Extract the (x, y) coordinate from the center of the cell holding the provided text.  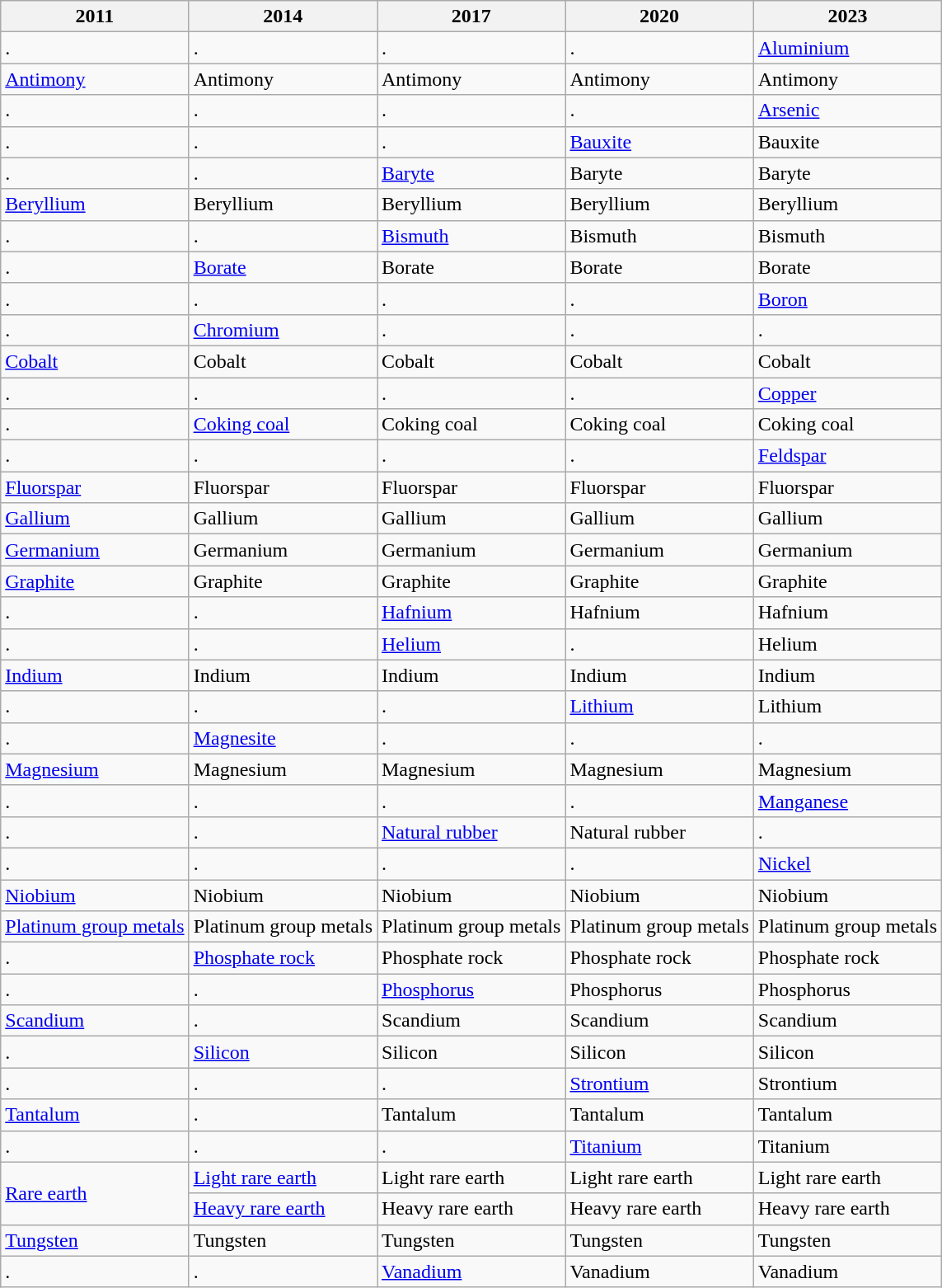
Nickel (847, 863)
Arsenic (847, 110)
2011 (95, 16)
Copper (847, 393)
2014 (283, 16)
Rare earth (95, 1193)
Chromium (283, 330)
2017 (471, 16)
2020 (659, 16)
2023 (847, 16)
Aluminium (847, 48)
Boron (847, 298)
Magnesite (283, 738)
Manganese (847, 801)
Feldspar (847, 456)
